Pinpoint the cell where the given text exists, returning its [x, y] midpoint coordinate. 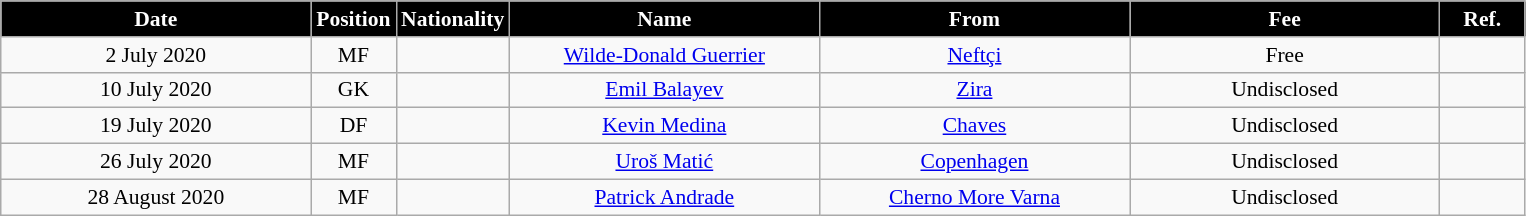
Kevin Medina [664, 126]
Neftçi [974, 55]
Patrick Andrade [664, 197]
Zira [974, 90]
Uroš Matić [664, 162]
2 July 2020 [156, 55]
Copenhagen [974, 162]
Wilde-Donald Guerrier [664, 55]
10 July 2020 [156, 90]
DF [354, 126]
28 August 2020 [156, 197]
Date [156, 19]
Name [664, 19]
From [974, 19]
26 July 2020 [156, 162]
19 July 2020 [156, 126]
Cherno More Varna [974, 197]
Chaves [974, 126]
Emil Balayev [664, 90]
Nationality [452, 19]
GK [354, 90]
Free [1285, 55]
Ref. [1482, 19]
Fee [1285, 19]
Position [354, 19]
